Search for the cell housing the specified text and yield its [x, y] center coordinate. 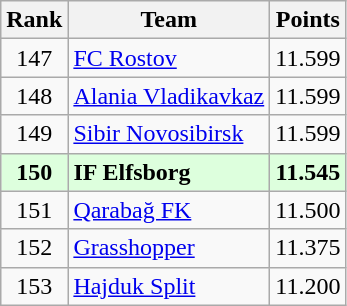
IF Elfsborg [169, 172]
11.200 [308, 286]
11.375 [308, 248]
151 [34, 210]
149 [34, 134]
11.545 [308, 172]
152 [34, 248]
148 [34, 96]
150 [34, 172]
153 [34, 286]
11.500 [308, 210]
Alania Vladikavkaz [169, 96]
Team [169, 20]
Qarabağ FK [169, 210]
FC Rostov [169, 58]
Rank [34, 20]
Sibir Novosibirsk [169, 134]
147 [34, 58]
Grasshopper [169, 248]
Points [308, 20]
Hajduk Split [169, 286]
